Extract the (X, Y) coordinate from the center of the cell holding the provided text.  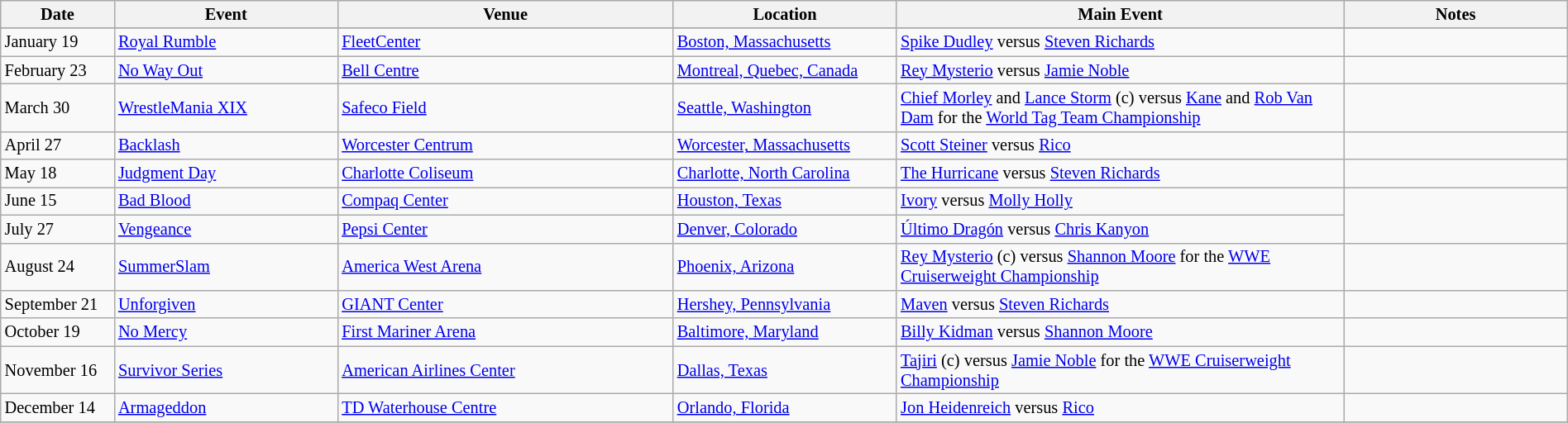
July 27 (58, 229)
Chief Morley and Lance Storm (c) versus Kane and Rob Van Dam for the World Tag Team Championship (1120, 107)
Compaq Center (504, 201)
SummerSlam (226, 267)
Vengeance (226, 229)
May 18 (58, 173)
Survivor Series (226, 370)
Hershey, Pennsylvania (785, 304)
Location (785, 14)
No Mercy (226, 332)
American Airlines Center (504, 370)
Armageddon (226, 407)
Rey Mysterio (c) versus Shannon Moore for the WWE Cruiserweight Championship (1120, 267)
Houston, Texas (785, 201)
April 27 (58, 145)
Montreal, Quebec, Canada (785, 70)
Scott Steiner versus Rico (1120, 145)
Charlotte Coliseum (504, 173)
Jon Heidenreich versus Rico (1120, 407)
Worcester, Massachusetts (785, 145)
Tajiri (c) versus Jamie Noble for the WWE Cruiserweight Championship (1120, 370)
No Way Out (226, 70)
Maven versus Steven Richards (1120, 304)
Seattle, Washington (785, 107)
June 15 (58, 201)
Unforgiven (226, 304)
September 21 (58, 304)
Boston, Massachusetts (785, 42)
Rey Mysterio versus Jamie Noble (1120, 70)
First Mariner Arena (504, 332)
Bad Blood (226, 201)
November 16 (58, 370)
Judgment Day (226, 173)
Venue (504, 14)
Notes (1456, 14)
Baltimore, Maryland (785, 332)
WrestleMania XIX (226, 107)
Phoenix, Arizona (785, 267)
Pepsi Center (504, 229)
FleetCenter (504, 42)
Ivory versus Molly Holly (1120, 201)
Denver, Colorado (785, 229)
Bell Centre (504, 70)
America West Arena (504, 267)
Dallas, Texas (785, 370)
Event (226, 14)
Último Dragón versus Chris Kanyon (1120, 229)
GIANT Center (504, 304)
March 30 (58, 107)
January 19 (58, 42)
Worcester Centrum (504, 145)
Main Event (1120, 14)
Royal Rumble (226, 42)
Date (58, 14)
The Hurricane versus Steven Richards (1120, 173)
Safeco Field (504, 107)
Spike Dudley versus Steven Richards (1120, 42)
Backlash (226, 145)
August 24 (58, 267)
Billy Kidman versus Shannon Moore (1120, 332)
Orlando, Florida (785, 407)
Charlotte, North Carolina (785, 173)
TD Waterhouse Centre (504, 407)
December 14 (58, 407)
February 23 (58, 70)
October 19 (58, 332)
